Locate the cell with the specified text and output its [x, y] center coordinate. 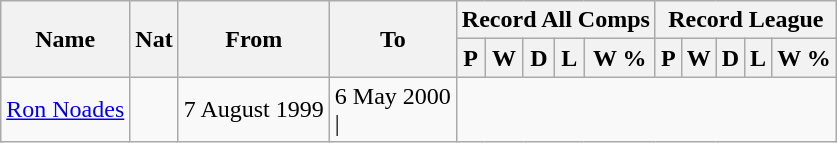
6 May 2000| [392, 110]
Record All Comps [556, 20]
Record League [746, 20]
Name [66, 39]
Nat [154, 39]
From [254, 39]
7 August 1999 [254, 110]
Ron Noades [66, 110]
To [392, 39]
